Find where the given text appears and provide that cell's center as (x, y) coordinate. 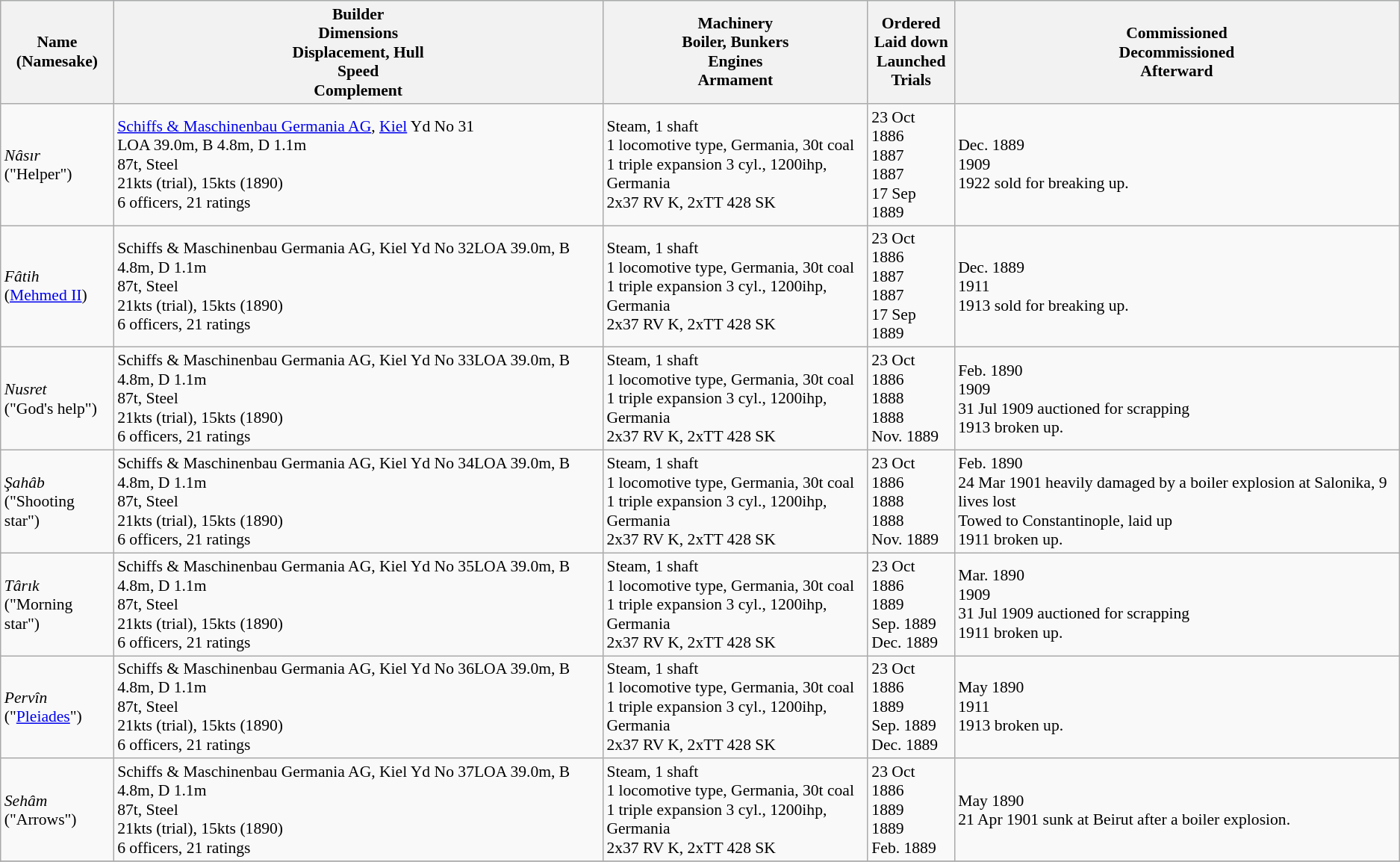
MachineryBoiler, BunkersEnginesArmament (735, 52)
Name(Namesake) (57, 52)
Schiffs & Maschinenbau Germania AG, Kiel Yd No 34LOA 39.0m, B 4.8m, D 1.1m87t, Steel21kts (trial), 15kts (1890)6 officers, 21 ratings (358, 502)
Schiffs & Maschinenbau Germania AG, Kiel Yd No 31LOA 39.0m, B 4.8m, D 1.1m87t, Steel21kts (trial), 15kts (1890)6 officers, 21 ratings (358, 164)
Dec. 188919111913 sold for breaking up. (1177, 287)
Târık("Morning star") (57, 604)
Şahâb("Shooting star") (57, 502)
Nâsır("Helper") (57, 164)
Schiffs & Maschinenbau Germania AG, Kiel Yd No 33LOA 39.0m, B 4.8m, D 1.1m87t, Steel21kts (trial), 15kts (1890)6 officers, 21 ratings (358, 399)
May 189019111913 broken up. (1177, 707)
May 189021 Apr 1901 sunk at Beirut after a boiler explosion. (1177, 810)
Feb. 1890190931 Jul 1909 auctioned for scrapping1913 broken up. (1177, 399)
Schiffs & Maschinenbau Germania AG, Kiel Yd No 37LOA 39.0m, B 4.8m, D 1.1m87t, Steel21kts (trial), 15kts (1890)6 officers, 21 ratings (358, 810)
Schiffs & Maschinenbau Germania AG, Kiel Yd No 35LOA 39.0m, B 4.8m, D 1.1m87t, Steel21kts (trial), 15kts (1890)6 officers, 21 ratings (358, 604)
23 Oct 188618891889Feb. 1889 (911, 810)
Feb. 189024 Mar 1901 heavily damaged by a boiler explosion at Salonika, 9 lives lostTowed to Constantinople, laid up1911 broken up. (1177, 502)
Schiffs & Maschinenbau Germania AG, Kiel Yd No 32LOA 39.0m, B 4.8m, D 1.1m87t, Steel21kts (trial), 15kts (1890)6 officers, 21 ratings (358, 287)
OrderedLaid downLaunchedTrials (911, 52)
BuilderDimensionsDisplacement, HullSpeedComplement (358, 52)
Dec. 188919091922 sold for breaking up. (1177, 164)
Pervîn("Pleiades") (57, 707)
Mar. 1890190931 Jul 1909 auctioned for scrapping1911 broken up. (1177, 604)
CommissionedDecommissionedAfterward (1177, 52)
Schiffs & Maschinenbau Germania AG, Kiel Yd No 36LOA 39.0m, B 4.8m, D 1.1m87t, Steel21kts (trial), 15kts (1890)6 officers, 21 ratings (358, 707)
Sehâm("Arrows") (57, 810)
Nusret("God's help") (57, 399)
Fâtih(Mehmed II) (57, 287)
